Scan for the cell matching the given text and deliver its [X, Y] coordinate at center. 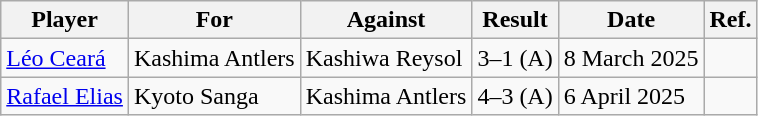
Léo Ceará [65, 58]
Ref. [730, 20]
Against [386, 20]
Kyoto Sanga [214, 96]
8 March 2025 [631, 58]
6 April 2025 [631, 96]
For [214, 20]
3–1 (A) [515, 58]
4–3 (A) [515, 96]
Rafael Elias [65, 96]
Player [65, 20]
Result [515, 20]
Kashiwa Reysol [386, 58]
Date [631, 20]
